Determine the (X, Y) coordinate at the center of the cell enclosing the given text.  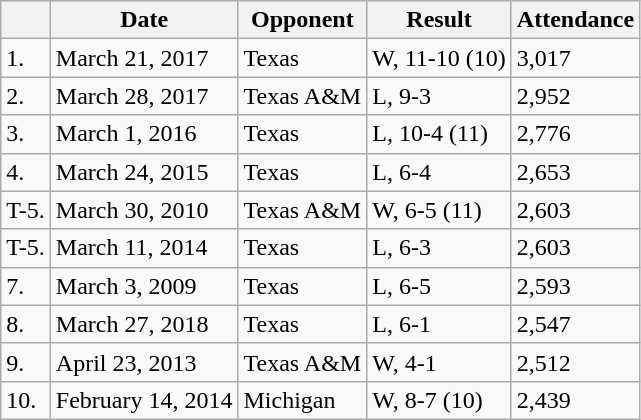
L, 6-5 (440, 286)
9. (26, 362)
March 30, 2010 (144, 210)
2,439 (575, 400)
March 21, 2017 (144, 58)
2,593 (575, 286)
7. (26, 286)
3,017 (575, 58)
W, 6-5 (11) (440, 210)
March 28, 2017 (144, 96)
March 11, 2014 (144, 248)
Date (144, 20)
10. (26, 400)
W, 8-7 (10) (440, 400)
Michigan (302, 400)
3. (26, 134)
W, 4-1 (440, 362)
L, 6-4 (440, 172)
Opponent (302, 20)
2,512 (575, 362)
Result (440, 20)
L, 6-3 (440, 248)
April 23, 2013 (144, 362)
2,547 (575, 324)
2,776 (575, 134)
March 1, 2016 (144, 134)
4. (26, 172)
L, 9-3 (440, 96)
Attendance (575, 20)
L, 6-1 (440, 324)
March 3, 2009 (144, 286)
March 24, 2015 (144, 172)
L, 10-4 (11) (440, 134)
2,952 (575, 96)
W, 11-10 (10) (440, 58)
2. (26, 96)
1. (26, 58)
2,653 (575, 172)
8. (26, 324)
February 14, 2014 (144, 400)
March 27, 2018 (144, 324)
